From the cell containing the given text, extract its center point as [x, y] coordinate. 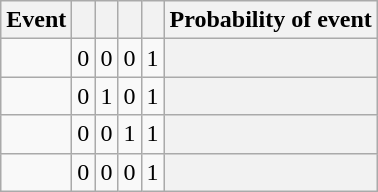
Event [36, 20]
Probability of event [270, 20]
